Detect which cell encompasses the target text, then output its [x, y] center coordinate. 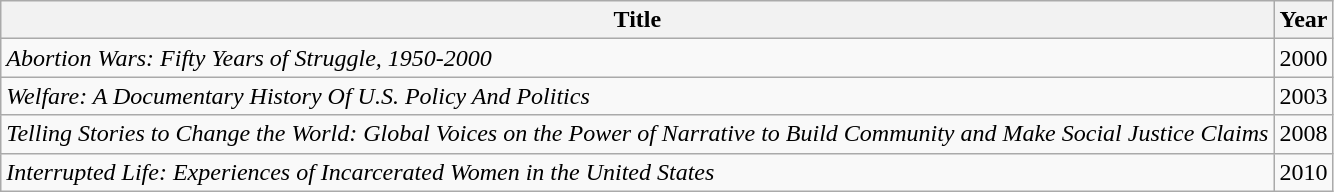
2010 [1304, 172]
Year [1304, 20]
Interrupted Life: Experiences of Incarcerated Women in the United States [638, 172]
2003 [1304, 96]
2008 [1304, 134]
Abortion Wars: Fifty Years of Struggle, 1950-2000 [638, 58]
2000 [1304, 58]
Title [638, 20]
Welfare: A Documentary History Of U.S. Policy And Politics [638, 96]
Telling Stories to Change the World: Global Voices on the Power of Narrative to Build Community and Make Social Justice Claims [638, 134]
